Identify which cell holds the provided text, then report its (x, y) central coordinate. 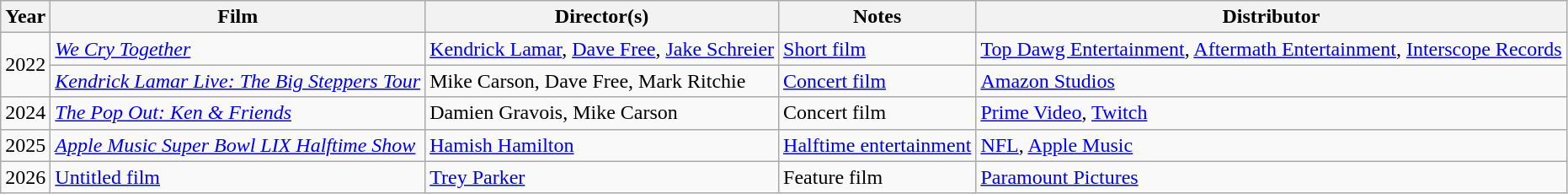
2025 (25, 145)
The Pop Out: Ken & Friends (237, 113)
2022 (25, 65)
Paramount Pictures (1272, 177)
Short film (877, 49)
Prime Video, Twitch (1272, 113)
Notes (877, 17)
Year (25, 17)
Halftime entertainment (877, 145)
Director(s) (602, 17)
Trey Parker (602, 177)
2024 (25, 113)
Damien Gravois, Mike Carson (602, 113)
Feature film (877, 177)
Apple Music Super Bowl LIX Halftime Show (237, 145)
Film (237, 17)
Kendrick Lamar Live: The Big Steppers Tour (237, 81)
NFL, Apple Music (1272, 145)
2026 (25, 177)
Amazon Studios (1272, 81)
Kendrick Lamar, Dave Free, Jake Schreier (602, 49)
Distributor (1272, 17)
Hamish Hamilton (602, 145)
Untitled film (237, 177)
Top Dawg Entertainment, Aftermath Entertainment, Interscope Records (1272, 49)
We Cry Together (237, 49)
Mike Carson, Dave Free, Mark Ritchie (602, 81)
